Return (X, Y) of the center of cell containing provided text 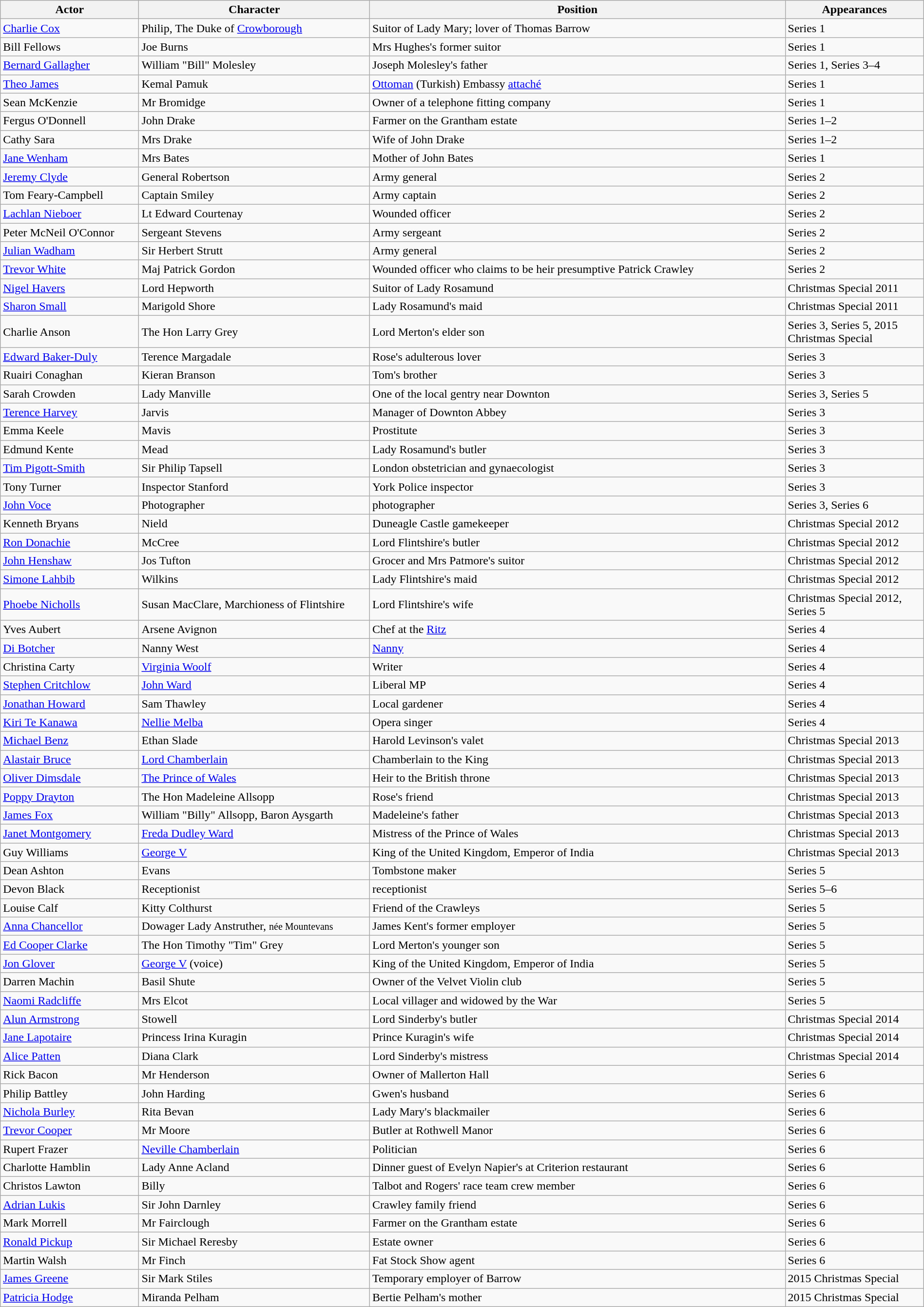
Lady Mary's blackmailer (578, 1112)
Maj Patrick Gordon (254, 269)
Army captain (578, 195)
Lt Edward Courtenay (254, 213)
Lord Merton's elder son (578, 331)
Billy (254, 1186)
Virginia Woolf (254, 667)
Charlotte Hamblin (70, 1168)
Jane Wenham (70, 158)
Gwen's husband (578, 1093)
Charlie Anson (70, 331)
Jonathan Howard (70, 704)
Sarah Crowden (70, 394)
Talbot and Rogers' race team crew member (578, 1186)
John Ward (254, 685)
Owner of the Velvet Violin club (578, 982)
Edward Baker-Duly (70, 357)
Nellie Melba (254, 722)
Crawley family friend (578, 1205)
Neville Chamberlain (254, 1149)
Ethan Slade (254, 741)
John Drake (254, 121)
Appearances (854, 10)
Alice Patten (70, 1056)
Louise Calf (70, 908)
Kieran Branson (254, 375)
Mrs Bates (254, 158)
Mrs Hughes's former suitor (578, 47)
Freda Dudley Ward (254, 833)
Princess Irina Kuragin (254, 1038)
Oliver Dimsdale (70, 778)
Character (254, 10)
London obstetrician and gynaecologist (578, 468)
Janet Montgomery (70, 833)
Friend of the Crawleys (578, 908)
William "Bill" Molesley (254, 65)
Lachlan Nieboer (70, 213)
Christmas Special 2012, Series 5 (854, 604)
Ed Cooper Clarke (70, 945)
Julian Wadham (70, 251)
Edmund Kente (70, 449)
Marigold Shore (254, 307)
Manager of Downton Abbey (578, 412)
Mr Henderson (254, 1075)
Nigel Havers (70, 288)
Stowell (254, 1019)
Liberal MP (578, 685)
Kenneth Bryans (70, 523)
Patricia Hodge (70, 1297)
Theo James (70, 84)
Mr Fairclough (254, 1223)
Inspector Stanford (254, 486)
Basil Shute (254, 982)
Lady Anne Acland (254, 1168)
John Harding (254, 1093)
Sergeant Stevens (254, 232)
Sir Michael Reresby (254, 1242)
The Hon Timothy "Tim" Grey (254, 945)
Mr Bromidge (254, 102)
Christina Carty (70, 667)
Rose's friend (578, 796)
Mavis (254, 431)
Diana Clark (254, 1056)
Sir Herbert Strutt (254, 251)
Prostitute (578, 431)
Nield (254, 523)
photographer (578, 505)
Position (578, 10)
Series 3, Series 5, 2015 Christmas Special (854, 331)
Michael Benz (70, 741)
Darren Machin (70, 982)
Rita Bevan (254, 1112)
Jos Tufton (254, 561)
Simone Lahbib (70, 579)
Anna Chancellor (70, 926)
Mistress of the Prince of Wales (578, 833)
McCree (254, 542)
James Kent's former employer (578, 926)
Tombstone maker (578, 871)
Madeleine's father (578, 815)
Rick Bacon (70, 1075)
Actor (70, 10)
Lord Flintshire's wife (578, 604)
Suitor of Lady Mary; lover of Thomas Barrow (578, 28)
Receptionist (254, 889)
Dinner guest of Evelyn Napier's at Criterion restaurant (578, 1168)
James Fox (70, 815)
Philip, The Duke of Crowborough (254, 28)
Lord Flintshire's butler (578, 542)
Ruairi Conaghan (70, 375)
Lord Sinderby's butler (578, 1019)
George V (254, 852)
Trevor Cooper (70, 1130)
Lord Hepworth (254, 288)
Mr Finch (254, 1260)
Local gardener (578, 704)
Captain Smiley (254, 195)
Ron Donachie (70, 542)
Mother of John Bates (578, 158)
Terence Margadale (254, 357)
Jon Glover (70, 963)
The Hon Madeleine Allsopp (254, 796)
Jane Lapotaire (70, 1038)
Nanny (578, 648)
York Police inspector (578, 486)
Series 1, Series 3–4 (854, 65)
Wife of John Drake (578, 139)
Fat Stock Show agent (578, 1260)
Local villager and widowed by the War (578, 1000)
Devon Black (70, 889)
Di Botcher (70, 648)
James Greene (70, 1279)
Lord Merton's younger son (578, 945)
Dowager Lady Anstruther, née Mountevans (254, 926)
Alun Armstrong (70, 1019)
John Henshaw (70, 561)
Lady Manville (254, 394)
The Prince of Wales (254, 778)
Sam Thawley (254, 704)
Lord Chamberlain (254, 759)
Tony Turner (70, 486)
General Robertson (254, 176)
Evans (254, 871)
Charlie Cox (70, 28)
Writer (578, 667)
Poppy Drayton (70, 796)
Sean McKenzie (70, 102)
Sir Philip Tapsell (254, 468)
Wilkins (254, 579)
Chef at the Ritz (578, 630)
One of the local gentry near Downton (578, 394)
Tom's brother (578, 375)
Joe Burns (254, 47)
Temporary employer of Barrow (578, 1279)
Sir John Darnley (254, 1205)
Adrian Lukis (70, 1205)
Bertie Pelham's mother (578, 1297)
Nichola Burley (70, 1112)
Joseph Molesley's father (578, 65)
Bernard Gallagher (70, 65)
Ottoman (Turkish) Embassy attaché (578, 84)
Alastair Bruce (70, 759)
Rose's adulterous lover (578, 357)
Series 3, Series 6 (854, 505)
Grocer and Mrs Patmore's suitor (578, 561)
Arsene Avignon (254, 630)
Martin Walsh (70, 1260)
Susan MacClare, Marchioness of Flintshire (254, 604)
Prince Kuragin's wife (578, 1038)
Stephen Critchlow (70, 685)
Harold Levinson's valet (578, 741)
Mrs Drake (254, 139)
Mrs Elcot (254, 1000)
Lady Flintshire's maid (578, 579)
Photographer (254, 505)
Tim Pigott-Smith (70, 468)
Trevor White (70, 269)
Yves Aubert (70, 630)
Opera singer (578, 722)
Cathy Sara (70, 139)
Sharon Small (70, 307)
George V (voice) (254, 963)
The Hon Larry Grey (254, 331)
Nanny West (254, 648)
Rupert Frazer (70, 1149)
Tom Feary-Campbell (70, 195)
receptionist (578, 889)
Sir Mark Stiles (254, 1279)
Miranda Pelham (254, 1297)
Heir to the British throne (578, 778)
Mark Morrell (70, 1223)
Estate owner (578, 1242)
Terence Harvey (70, 412)
Phoebe Nicholls (70, 604)
Naomi Radcliffe (70, 1000)
Jarvis (254, 412)
Owner of a telephone fitting company (578, 102)
Owner of Mallerton Hall (578, 1075)
Kitty Colthurst (254, 908)
Politician (578, 1149)
Ronald Pickup (70, 1242)
Mead (254, 449)
Philip Battley (70, 1093)
Army sergeant (578, 232)
John Voce (70, 505)
Duneagle Castle gamekeeper (578, 523)
Dean Ashton (70, 871)
Kiri Te Kanawa (70, 722)
Bill Fellows (70, 47)
Wounded officer (578, 213)
Series 5–6 (854, 889)
Jeremy Clyde (70, 176)
Lord Sinderby's mistress (578, 1056)
Butler at Rothwell Manor (578, 1130)
Fergus O'Donnell (70, 121)
Guy Williams (70, 852)
Mr Moore (254, 1130)
Lady Rosamund's maid (578, 307)
William "Billy" Allsopp, Baron Aysgarth (254, 815)
Kemal Pamuk (254, 84)
Emma Keele (70, 431)
Christos Lawton (70, 1186)
Suitor of Lady Rosamund (578, 288)
Lady Rosamund's butler (578, 449)
Peter McNeil O'Connor (70, 232)
Series 3, Series 5 (854, 394)
Wounded officer who claims to be heir presumptive Patrick Crawley (578, 269)
Chamberlain to the King (578, 759)
